Determine the [x, y] coordinate at the center of the cell enclosing the given text.  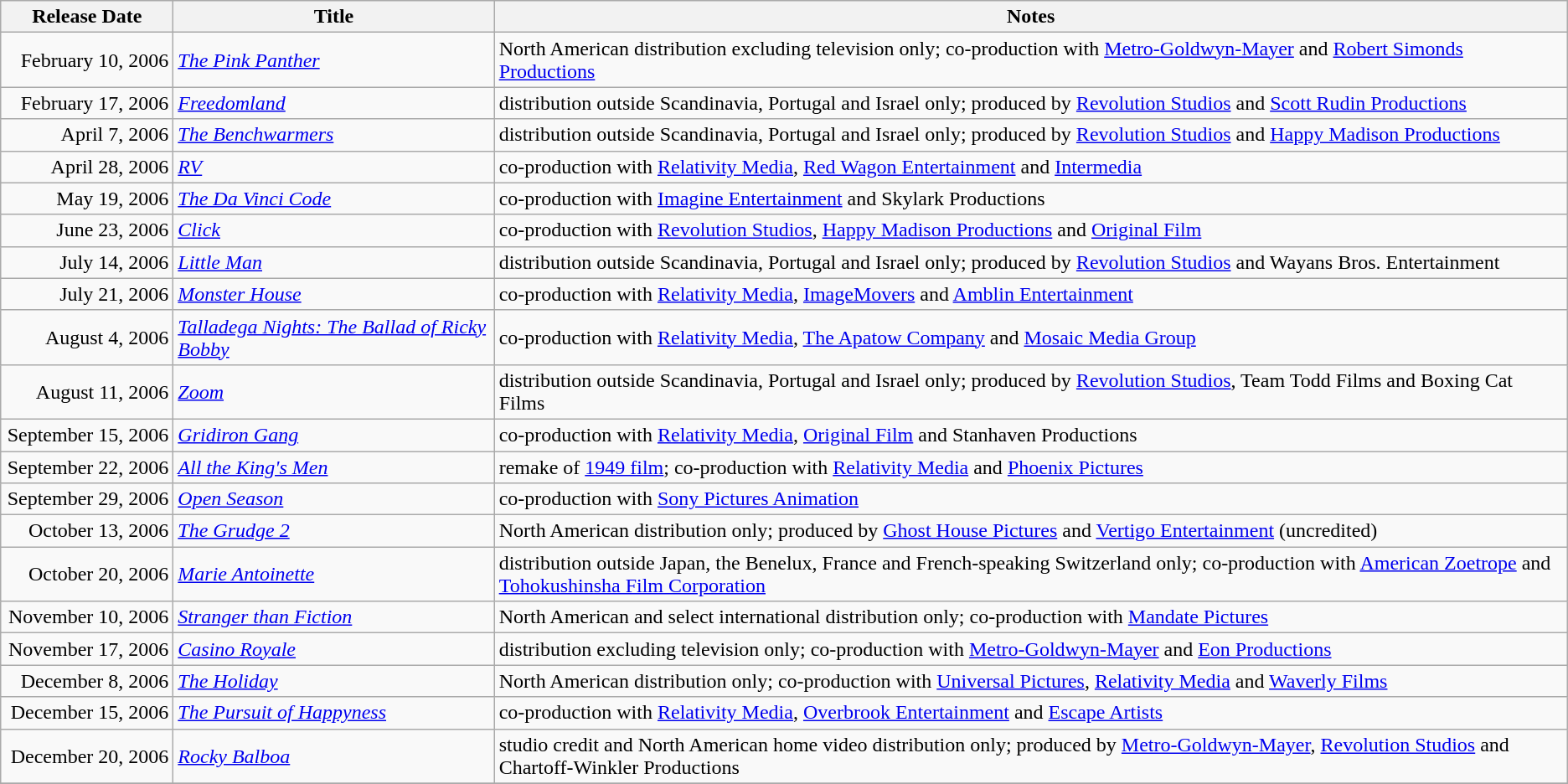
co-production with Relativity Media, Original Film and Stanhaven Productions [1030, 435]
North American distribution only; produced by Ghost House Pictures and Vertigo Entertainment (uncredited) [1030, 531]
North American and select international distribution only; co-production with Mandate Pictures [1030, 617]
December 15, 2006 [87, 713]
April 7, 2006 [87, 135]
September 29, 2006 [87, 499]
distribution excluding television only; co-production with Metro-Goldwyn-Mayer and Eon Productions [1030, 649]
North American distribution excluding television only; co-production with Metro-Goldwyn-Mayer and Robert Simonds Productions [1030, 60]
distribution outside Scandinavia, Portugal and Israel only; produced by Revolution Studios and Scott Rudin Productions [1030, 103]
Marie Antoinette [333, 575]
October 20, 2006 [87, 575]
February 17, 2006 [87, 103]
Freedomland [333, 103]
Rocky Balboa [333, 756]
The Pink Panther [333, 60]
Stranger than Fiction [333, 617]
distribution outside Scandinavia, Portugal and Israel only; produced by Revolution Studios and Wayans Bros. Entertainment [1030, 262]
The Holiday [333, 681]
November 17, 2006 [87, 649]
Talladega Nights: The Ballad of Ricky Bobby [333, 337]
remake of 1949 film; co-production with Relativity Media and Phoenix Pictures [1030, 467]
distribution outside Scandinavia, Portugal and Israel only; produced by Revolution Studios and Happy Madison Productions [1030, 135]
All the King's Men [333, 467]
Casino Royale [333, 649]
August 4, 2006 [87, 337]
Monster House [333, 294]
Zoom [333, 392]
The Grudge 2 [333, 531]
June 23, 2006 [87, 230]
North American distribution only; co-production with Universal Pictures, Relativity Media and Waverly Films [1030, 681]
RV [333, 167]
studio credit and North American home video distribution only; produced by Metro-Goldwyn-Mayer, Revolution Studios and Chartoff-Winkler Productions [1030, 756]
Title [333, 17]
October 13, 2006 [87, 531]
July 21, 2006 [87, 294]
Little Man [333, 262]
November 10, 2006 [87, 617]
Notes [1030, 17]
December 8, 2006 [87, 681]
The Benchwarmers [333, 135]
August 11, 2006 [87, 392]
July 14, 2006 [87, 262]
co-production with Relativity Media, Red Wagon Entertainment and Intermedia [1030, 167]
Click [333, 230]
co-production with Relativity Media, ImageMovers and Amblin Entertainment [1030, 294]
December 20, 2006 [87, 756]
September 22, 2006 [87, 467]
co-production with Imagine Entertainment and Skylark Productions [1030, 199]
co-production with Relativity Media, The Apatow Company and Mosaic Media Group [1030, 337]
The Da Vinci Code [333, 199]
co-production with Revolution Studios, Happy Madison Productions and Original Film [1030, 230]
February 10, 2006 [87, 60]
Open Season [333, 499]
April 28, 2006 [87, 167]
May 19, 2006 [87, 199]
The Pursuit of Happyness [333, 713]
co-production with Relativity Media, Overbrook Entertainment and Escape Artists [1030, 713]
Gridiron Gang [333, 435]
co-production with Sony Pictures Animation [1030, 499]
distribution outside Scandinavia, Portugal and Israel only; produced by Revolution Studios, Team Todd Films and Boxing Cat Films [1030, 392]
September 15, 2006 [87, 435]
Release Date [87, 17]
